Return [x, y] of the center of cell containing provided text 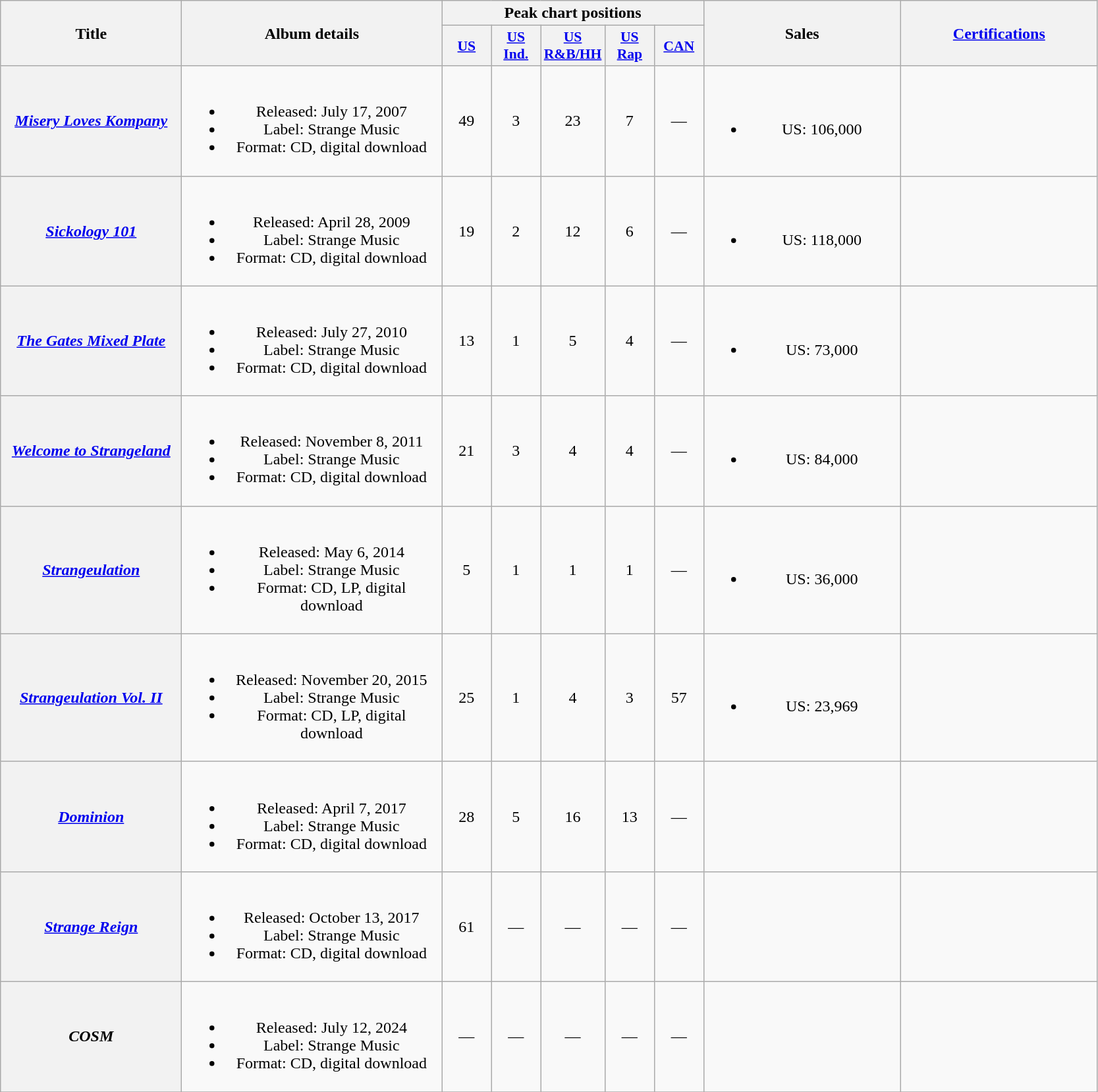
US: 118,000 [802, 231]
USRap [630, 46]
Released: November 8, 2011Label: Strange MusicFormat: CD, digital download [312, 450]
CAN [678, 46]
USInd. [516, 46]
Strangeulation Vol. II [91, 697]
Album details [312, 33]
23 [573, 121]
Released: November 20, 2015Label: Strange MusicFormat: CD, LP, digital download [312, 697]
Sales [802, 33]
Peak chart positions [573, 13]
US: 84,000 [802, 450]
Released: April 7, 2017Label: Strange MusicFormat: CD, digital download [312, 817]
Released: July 12, 2024Label: Strange MusicFormat: CD, digital download [312, 1037]
21 [466, 450]
28 [466, 817]
The Gates Mixed Plate [91, 341]
25 [466, 697]
49 [466, 121]
Sickology 101 [91, 231]
Released: May 6, 2014Label: Strange MusicFormat: CD, LP, digital download [312, 570]
US: 23,969 [802, 697]
Released: July 27, 2010Label: Strange MusicFormat: CD, digital download [312, 341]
Misery Loves Kompany [91, 121]
6 [630, 231]
Title [91, 33]
12 [573, 231]
19 [466, 231]
Certifications [999, 33]
Released: October 13, 2017Label: Strange MusicFormat: CD, digital download [312, 926]
16 [573, 817]
Dominion [91, 817]
US: 36,000 [802, 570]
57 [678, 697]
USR&B/HH [573, 46]
Strangeulation [91, 570]
Released: July 17, 2007Label: Strange MusicFormat: CD, digital download [312, 121]
Released: April 28, 2009Label: Strange MusicFormat: CD, digital download [312, 231]
7 [630, 121]
COSM [91, 1037]
Welcome to Strangeland [91, 450]
US [466, 46]
US: 73,000 [802, 341]
Strange Reign [91, 926]
2 [516, 231]
US: 106,000 [802, 121]
61 [466, 926]
